Search for the cell housing the specified text and yield its [X, Y] center coordinate. 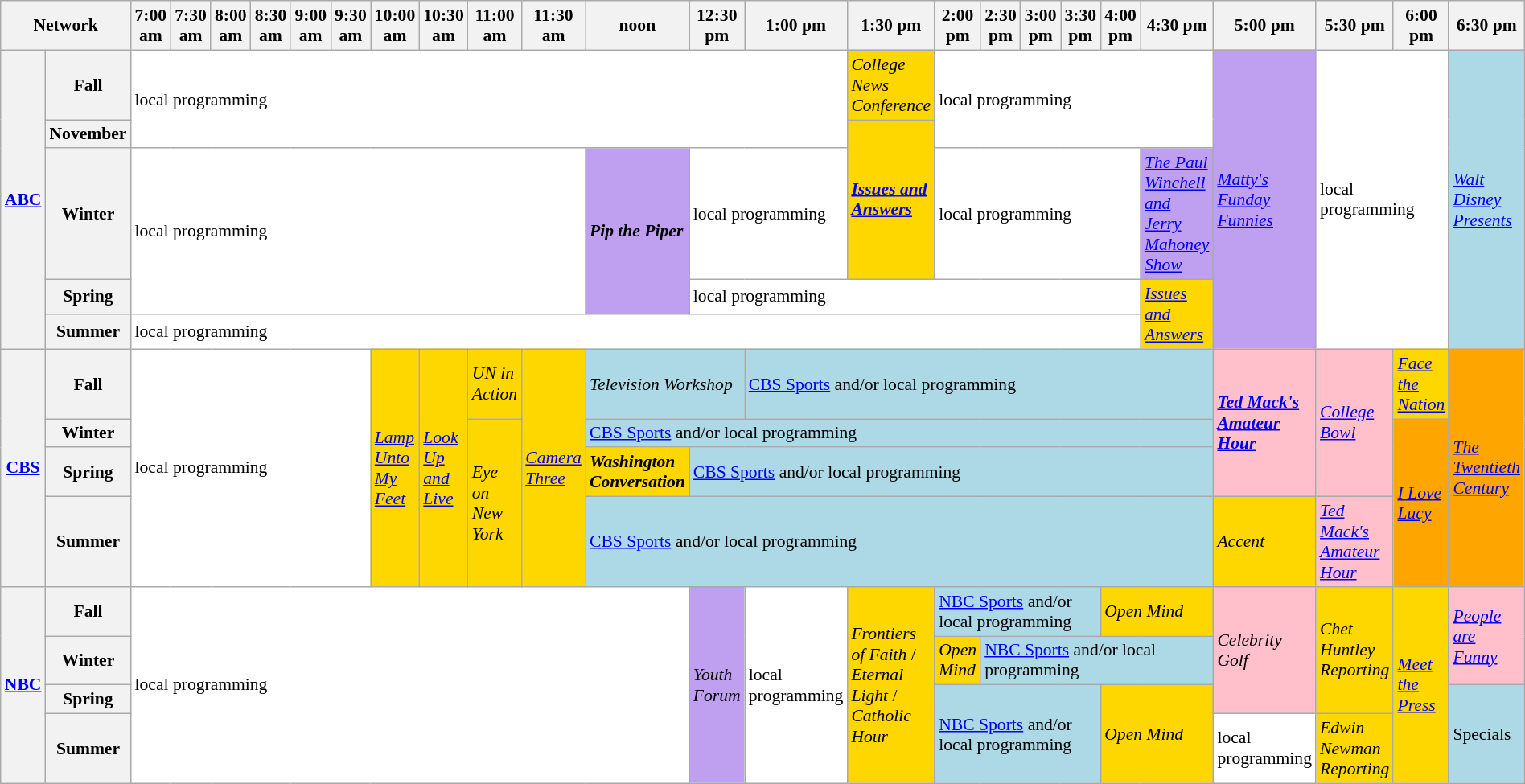
CBS [23, 468]
Lamp Unto My Feet [395, 468]
Face the Nation [1420, 384]
1:00 pm [796, 26]
noon [637, 26]
11:00 am [495, 26]
Edwin Newman Reporting [1354, 749]
8:00 am [231, 26]
7:00 am [150, 26]
Chet Huntley Reporting [1354, 651]
4:30 pm [1177, 26]
Accent [1264, 542]
10:30 am [443, 26]
Matty's Funday Funnies [1264, 199]
ABC [23, 199]
11:30 am [553, 26]
I Love Lucy [1420, 503]
Look Up and Live [443, 468]
Washington Conversation [637, 473]
Television Workshop [665, 384]
5:00 pm [1264, 26]
12:30 pm [717, 26]
November [88, 134]
5:30 pm [1354, 26]
9:30 am [351, 26]
Frontiers of Faith / Eternal Light / Catholic Hour [891, 685]
College News Conference [891, 85]
Network [66, 26]
3:30 pm [1080, 26]
Walt Disney Presents [1486, 199]
Eye on New York [495, 503]
2:00 pm [957, 26]
2:30 pm [1001, 26]
3:00 pm [1041, 26]
Celebrity Golf [1264, 651]
7:30 am [191, 26]
9:00 am [310, 26]
4:00 pm [1120, 26]
People are Funny [1486, 636]
NBC [23, 685]
6:30 pm [1486, 26]
UN in Action [495, 384]
Camera Three [553, 468]
Specials [1486, 734]
The Twentieth Century [1486, 468]
6:00 pm [1420, 26]
Meet the Press [1420, 685]
8:30 am [271, 26]
College Bowl [1354, 423]
1:30 pm [891, 26]
Youth Forum [717, 685]
The Paul Winchell and Jerry Mahoney Show [1177, 214]
Pip the Piper [637, 232]
10:00 am [395, 26]
